For the text-containing cell, return its midpoint in [X, Y] coordinate format. 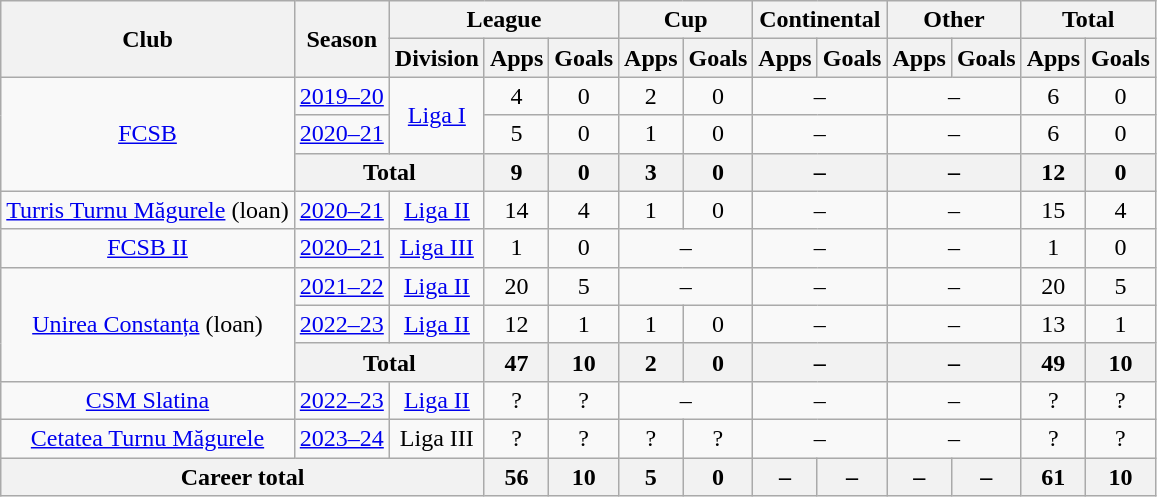
2019–20 [342, 96]
3 [651, 172]
9 [516, 172]
56 [516, 477]
61 [1053, 477]
15 [1053, 210]
Turris Turnu Măgurele (loan) [148, 210]
2023–24 [342, 438]
Unirea Constanța (loan) [148, 324]
Division [436, 58]
2021–22 [342, 286]
Other [954, 20]
49 [1053, 362]
Career total [243, 477]
47 [516, 362]
FCSB II [148, 248]
Cetatea Turnu Măgurele [148, 438]
Continental [820, 20]
CSM Slatina [148, 400]
Season [342, 39]
FCSB [148, 134]
13 [1053, 324]
League [504, 20]
14 [516, 210]
Cup [686, 20]
Liga I [436, 115]
Club [148, 39]
